For the text-containing cell, return its midpoint in (x, y) coordinate format. 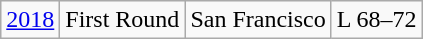
San Francisco (258, 20)
2018 (30, 20)
L 68–72 (376, 20)
First Round (122, 20)
